Determine the [X, Y] coordinate at the center of the cell enclosing the given text.  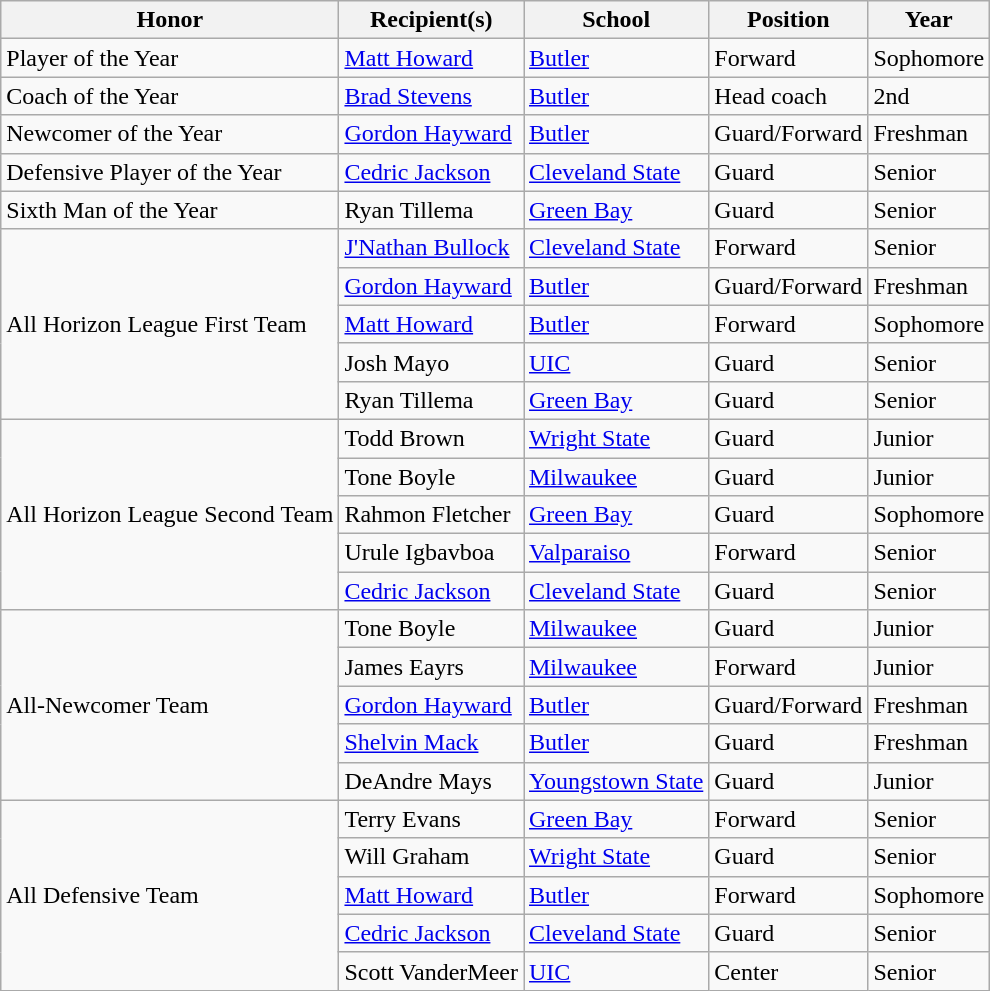
Honor [170, 20]
Urule Igbavboa [432, 553]
Recipient(s) [432, 20]
Defensive Player of the Year [170, 172]
Terry Evans [432, 819]
Position [788, 20]
Player of the Year [170, 58]
DeAndre Mays [432, 781]
Center [788, 971]
Coach of the Year [170, 96]
James Eayrs [432, 667]
Rahmon Fletcher [432, 515]
Youngstown State [616, 781]
2nd [929, 96]
Josh Mayo [432, 362]
Newcomer of the Year [170, 134]
Brad Stevens [432, 96]
Valparaiso [616, 553]
Will Graham [432, 857]
All-Newcomer Team [170, 705]
School [616, 20]
Head coach [788, 96]
All Defensive Team [170, 895]
Shelvin Mack [432, 743]
Sixth Man of the Year [170, 210]
Year [929, 20]
All Horizon League Second Team [170, 514]
Scott VanderMeer [432, 971]
J'Nathan Bullock [432, 248]
Todd Brown [432, 438]
All Horizon League First Team [170, 324]
